Determine the [X, Y] coordinate at the center of the cell enclosing the given text.  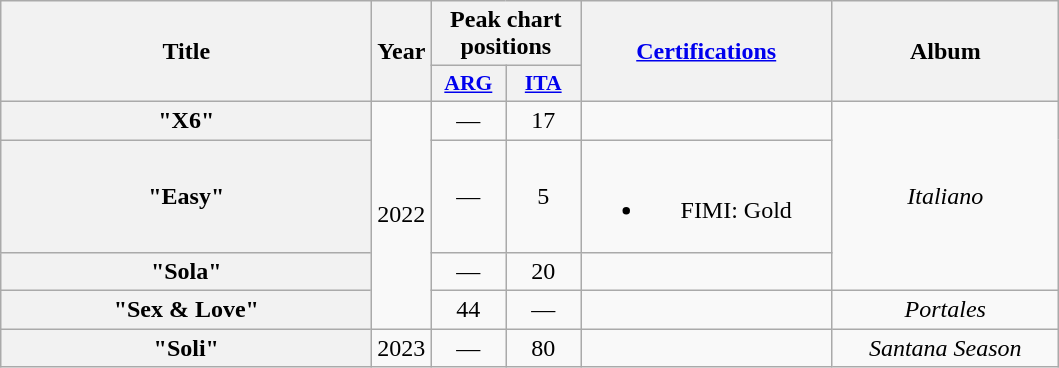
Portales [946, 310]
80 [544, 348]
FIMI: Gold [706, 196]
"Easy" [186, 196]
"Soli" [186, 348]
20 [544, 272]
Album [946, 52]
Certifications [706, 52]
"Sola" [186, 272]
"X6" [186, 120]
Peak chart positions [506, 34]
Italiano [946, 196]
2023 [402, 348]
ARG [468, 84]
ITA [544, 84]
Year [402, 52]
"Sex & Love" [186, 310]
44 [468, 310]
17 [544, 120]
Title [186, 52]
2022 [402, 214]
Santana Season [946, 348]
5 [544, 196]
